Find where the given text appears and provide that cell's center as (X, Y) coordinate. 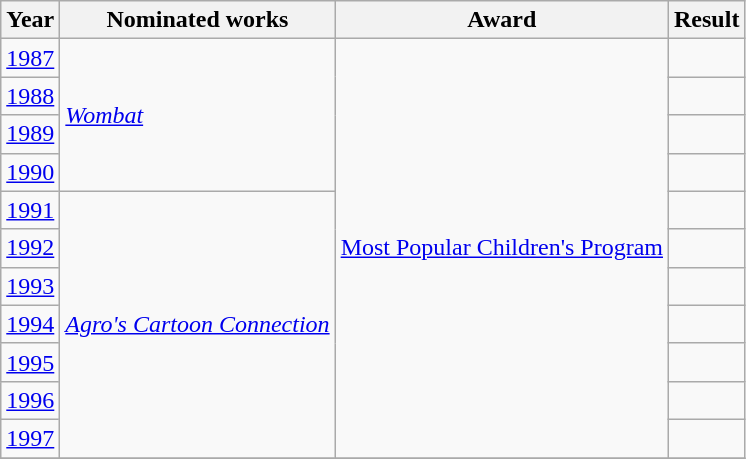
1997 (30, 438)
Most Popular Children's Program (502, 248)
Result (707, 20)
1991 (30, 210)
Nominated works (198, 20)
1987 (30, 58)
1988 (30, 96)
1990 (30, 172)
1994 (30, 324)
Wombat (198, 115)
1993 (30, 286)
1992 (30, 248)
1989 (30, 134)
Year (30, 20)
Award (502, 20)
1996 (30, 400)
1995 (30, 362)
Agro's Cartoon Connection (198, 324)
